Return [X, Y] of the center of cell containing provided text 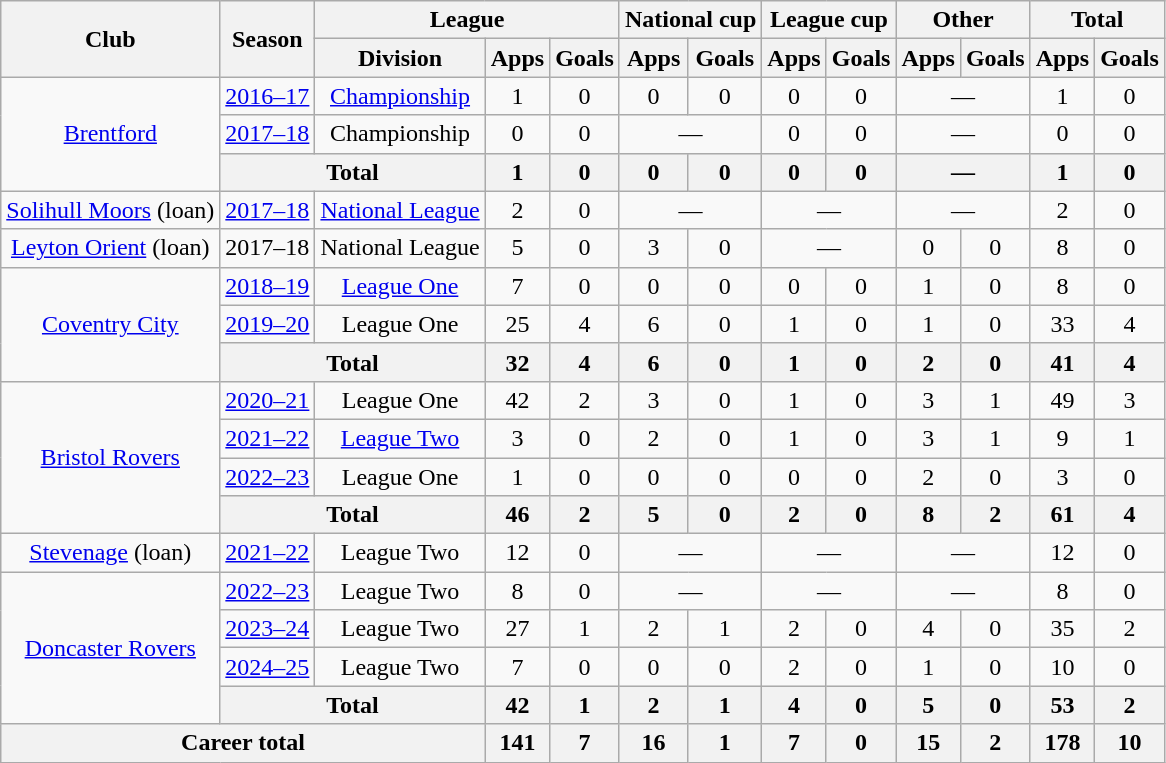
Stevenage (loan) [110, 553]
2018–19 [268, 286]
Division [400, 58]
2023–24 [268, 629]
National cup [690, 20]
Coventry City [110, 324]
2020–21 [268, 400]
33 [1062, 324]
Brentford [110, 134]
141 [517, 743]
League [467, 20]
27 [517, 629]
53 [1062, 705]
32 [517, 362]
2016–17 [268, 96]
Career total [243, 743]
Bristol Rovers [110, 457]
2019–20 [268, 324]
41 [1062, 362]
Leyton Orient (loan) [110, 248]
League cup [829, 20]
Solihull Moors (loan) [110, 210]
Doncaster Rovers [110, 648]
16 [653, 743]
15 [928, 743]
Season [268, 39]
Club [110, 39]
46 [517, 515]
2024–25 [268, 667]
Other [963, 20]
9 [1062, 438]
35 [1062, 629]
178 [1062, 743]
49 [1062, 400]
61 [1062, 515]
25 [517, 324]
